Locate the cell with the specified text and output its [x, y] center coordinate. 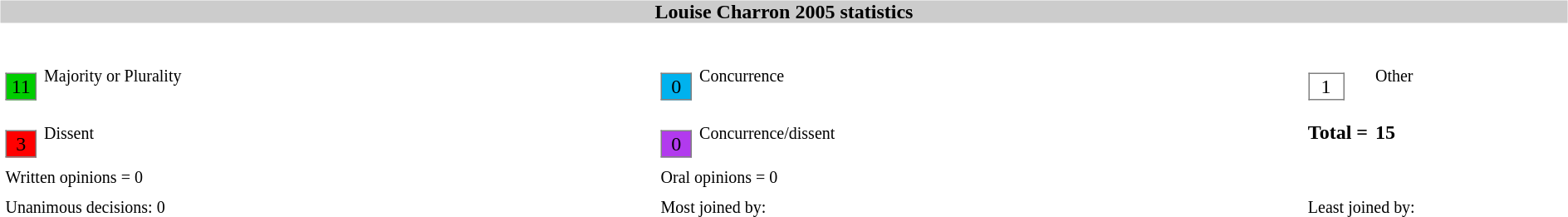
Other [1468, 76]
Written opinions = 0 [330, 176]
Oral opinions = 0 [981, 176]
Concurrence [1000, 76]
15 [1468, 132]
Louise Charron 2005 statistics [784, 12]
Majority or Plurality [349, 76]
Dissent [349, 132]
Concurrence/dissent [1000, 132]
Total = [1338, 132]
